Capture the cell that displays the provided text and extract its [x, y] central coordinate. 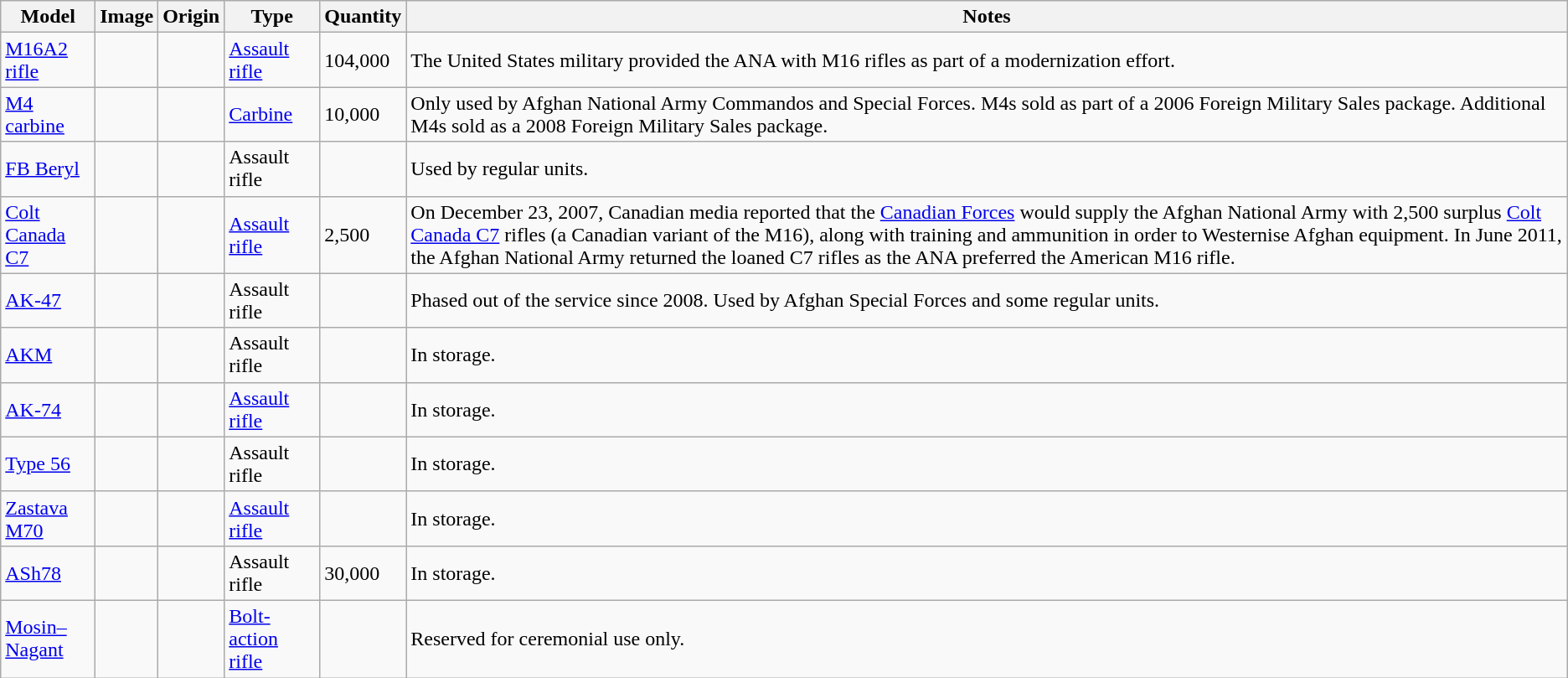
Colt Canada C7 [49, 235]
Model [49, 17]
Bolt-action rifle [272, 639]
104,000 [364, 60]
Image [127, 17]
Reserved for ceremonial use only. [987, 639]
AK-74 [49, 409]
Mosin–Nagant [49, 639]
The United States military provided the ANA with M16 rifles as part of a modernization effort. [987, 60]
M4 carbine [49, 114]
10,000 [364, 114]
AK-47 [49, 300]
M16A2 rifle [49, 60]
AKM [49, 355]
Origin [191, 17]
2,500 [364, 235]
Zastava M70 [49, 518]
Quantity [364, 17]
Phased out of the service since 2008. Used by Afghan Special Forces and some regular units. [987, 300]
Carbine [272, 114]
Type 56 [49, 464]
FB Beryl [49, 169]
Type [272, 17]
Used by regular units. [987, 169]
30,000 [364, 573]
ASh78 [49, 573]
Notes [987, 17]
